Identify which cell holds the provided text, then report its [x, y] central coordinate. 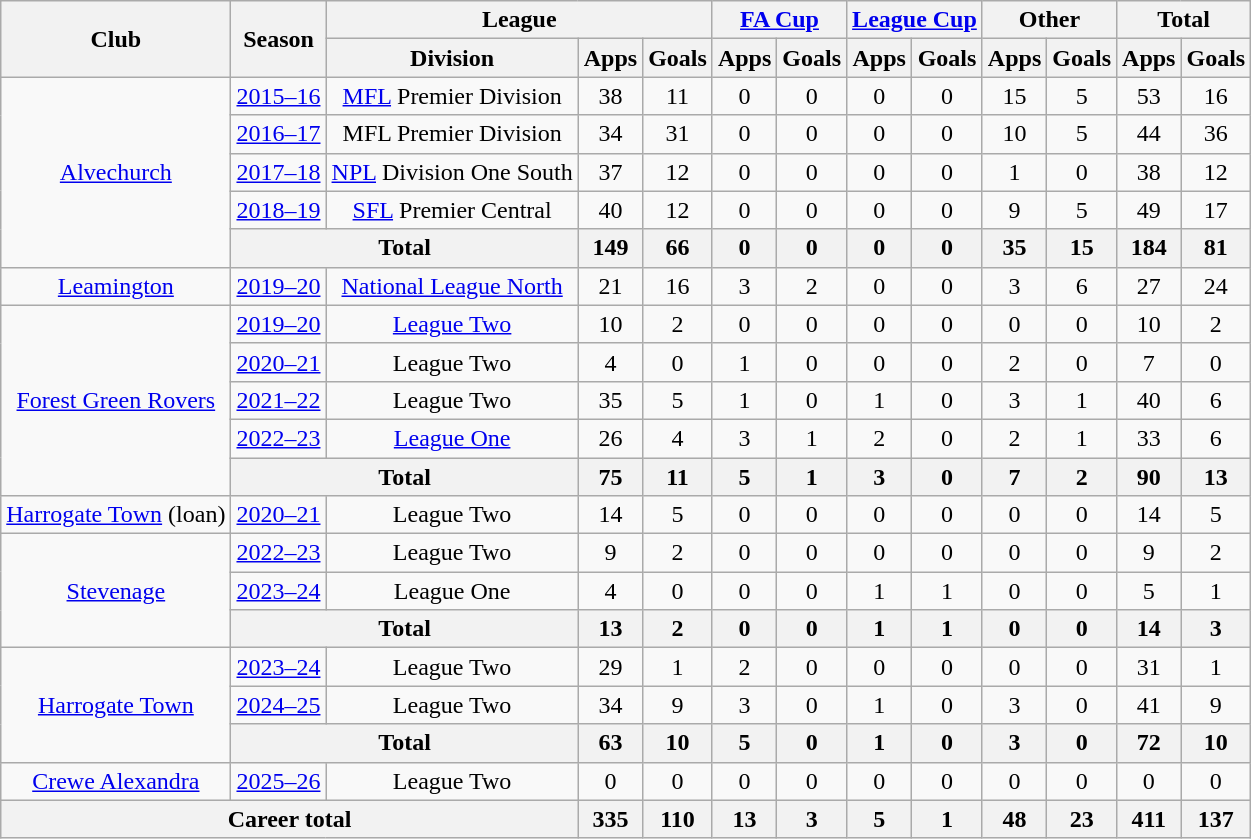
Stevenage [116, 591]
184 [1149, 248]
66 [678, 248]
Career total [290, 819]
2015–16 [278, 96]
NPL Division One South [452, 172]
League Cup [915, 20]
SFL Premier Central [452, 210]
411 [1149, 819]
2024–25 [278, 705]
National League North [452, 286]
335 [610, 819]
81 [1216, 248]
37 [610, 172]
72 [1149, 743]
29 [610, 667]
48 [1014, 819]
Division [452, 58]
24 [1216, 286]
36 [1216, 134]
90 [1149, 477]
2017–18 [278, 172]
2021–22 [278, 400]
26 [610, 438]
2018–19 [278, 210]
63 [610, 743]
Season [278, 39]
33 [1149, 438]
44 [1149, 134]
2025–26 [278, 781]
FA Cup [779, 20]
137 [1216, 819]
Other [1049, 20]
Crewe Alexandra [116, 781]
2016–17 [278, 134]
110 [678, 819]
Leamington [116, 286]
Forest Green Rovers [116, 400]
17 [1216, 210]
27 [1149, 286]
53 [1149, 96]
Alvechurch [116, 172]
21 [610, 286]
149 [610, 248]
41 [1149, 705]
Harrogate Town [116, 705]
75 [610, 477]
49 [1149, 210]
League [519, 20]
23 [1082, 819]
Club [116, 39]
Harrogate Town (loan) [116, 515]
